Locate the cell with the specified text and output its [x, y] center coordinate. 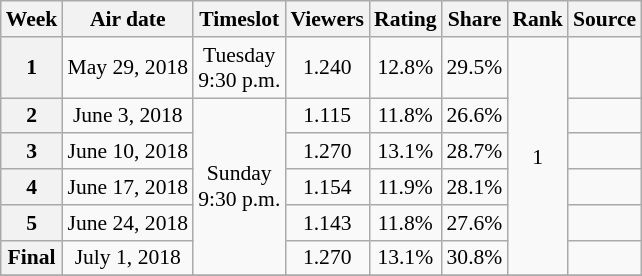
27.6% [475, 223]
Week [32, 19]
June 3, 2018 [128, 116]
June 17, 2018 [128, 187]
1.115 [327, 116]
Rating [405, 19]
July 1, 2018 [128, 258]
26.6% [475, 116]
28.7% [475, 152]
11.9% [405, 187]
Sunday9:30 p.m. [239, 187]
4 [32, 187]
2 [32, 116]
Viewers [327, 19]
Air date [128, 19]
12.8% [405, 68]
28.1% [475, 187]
June 24, 2018 [128, 223]
1.240 [327, 68]
Share [475, 19]
1.143 [327, 223]
Tuesday9:30 p.m. [239, 68]
30.8% [475, 258]
Source [604, 19]
5 [32, 223]
1.154 [327, 187]
June 10, 2018 [128, 152]
Rank [538, 19]
Final [32, 258]
3 [32, 152]
May 29, 2018 [128, 68]
Timeslot [239, 19]
29.5% [475, 68]
